Scan for the cell matching the given text and deliver its [x, y] coordinate at center. 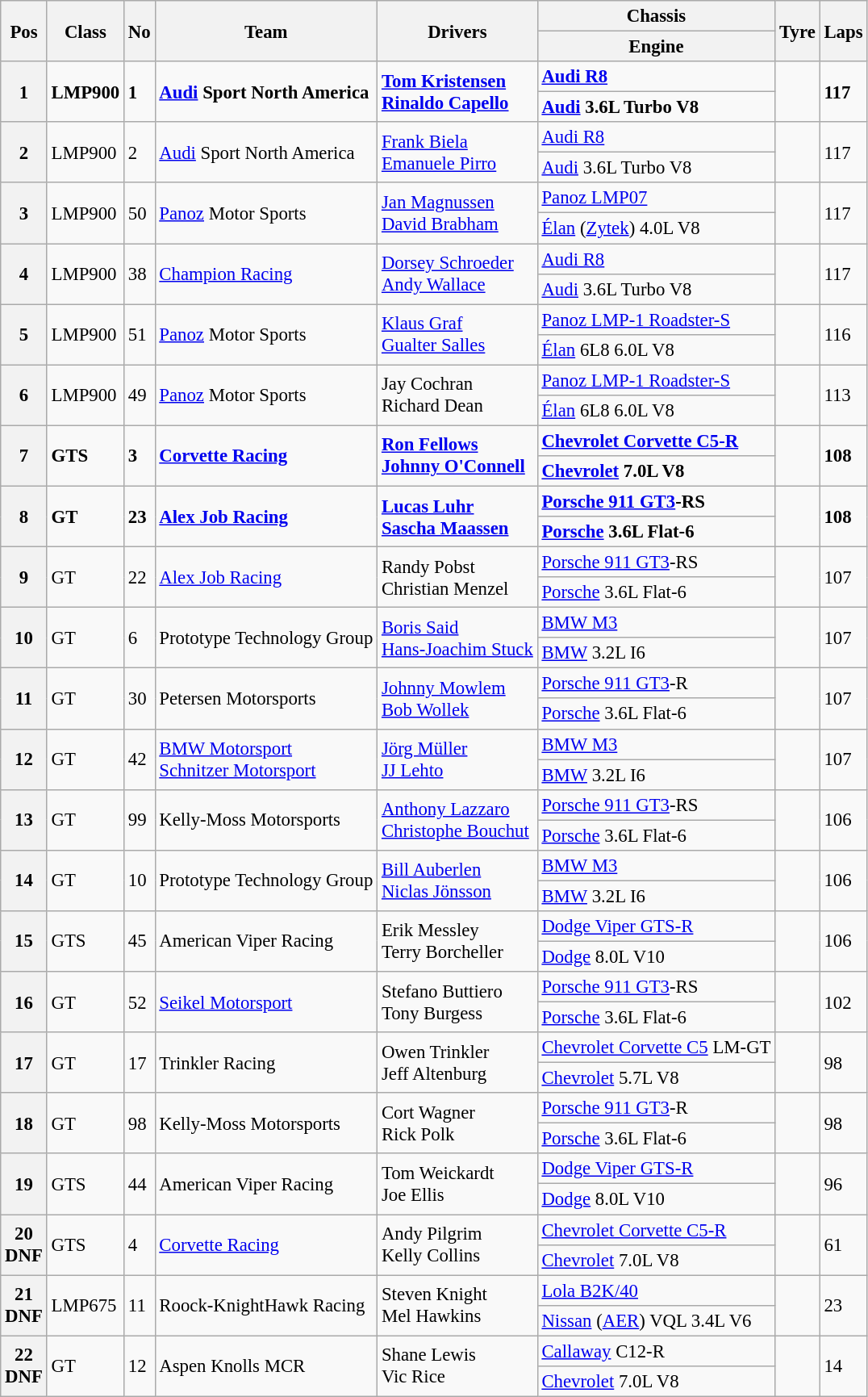
Panoz LMP07 [657, 198]
30 [140, 699]
LMP675 [86, 1306]
7 [24, 455]
Anthony Lazzaro Christophe Bouchut [458, 820]
18 [24, 1123]
Tom Weickardt Joe Ellis [458, 1185]
52 [140, 1002]
Trinkler Racing [266, 1062]
No [140, 31]
Dorsey Schroeder Andy Wallace [458, 274]
Pos [24, 31]
20DNF [24, 1244]
113 [844, 395]
Andy Pilgrim Kelly Collins [458, 1244]
8 [24, 517]
Jay Cochran Richard Dean [458, 395]
Owen Trinkler Jeff Altenburg [458, 1062]
21DNF [24, 1306]
Élan (Zytek) 4.0L V8 [657, 228]
Lola B2K/40 [657, 1290]
19 [24, 1185]
Callaway C12-R [657, 1351]
50 [140, 213]
Class [86, 31]
44 [140, 1185]
BMW Motorsport Schnitzer Motorsport [266, 759]
45 [140, 941]
Engine [657, 47]
51 [140, 334]
Lucas Luhr Sascha Maassen [458, 517]
Chevrolet Corvette C5 LM-GT [657, 1048]
Frank Biela Emanuele Pirro [458, 152]
Johnny Mowlem Bob Wollek [458, 699]
Jörg Müller JJ Lehto [458, 759]
Tyre [797, 31]
38 [140, 274]
Chevrolet 5.7L V8 [657, 1078]
13 [24, 820]
15 [24, 941]
61 [844, 1244]
Petersen Motorsports [266, 699]
Ron Fellows Johnny O'Connell [458, 455]
Shane Lewis Vic Rice [458, 1366]
Drivers [458, 31]
Laps [844, 31]
Jan Magnussen David Brabham [458, 213]
16 [24, 1002]
Klaus Graf Gualter Salles [458, 334]
Roock-KnightHawk Racing [266, 1306]
Champion Racing [266, 274]
9 [24, 578]
99 [140, 820]
5 [24, 334]
Steven Knight Mel Hawkins [458, 1306]
49 [140, 395]
Boris Said Hans-Joachim Stuck [458, 638]
Nissan (AER) VQL 3.4L V6 [657, 1320]
Bill Auberlen Niclas Jönsson [458, 881]
Stefano Buttiero Tony Burgess [458, 1002]
116 [844, 334]
Erik Messley Terry Borcheller [458, 941]
Randy Pobst Christian Menzel [458, 578]
Team [266, 31]
22 [140, 578]
Chassis [657, 16]
42 [140, 759]
Aspen Knolls MCR [266, 1366]
96 [844, 1185]
Cort Wagner Rick Polk [458, 1123]
Tom Kristensen Rinaldo Capello [458, 92]
22DNF [24, 1366]
Seikel Motorsport [266, 1002]
102 [844, 1002]
